Return the [x, y] coordinate for the center point of the cell that contains the specified text.  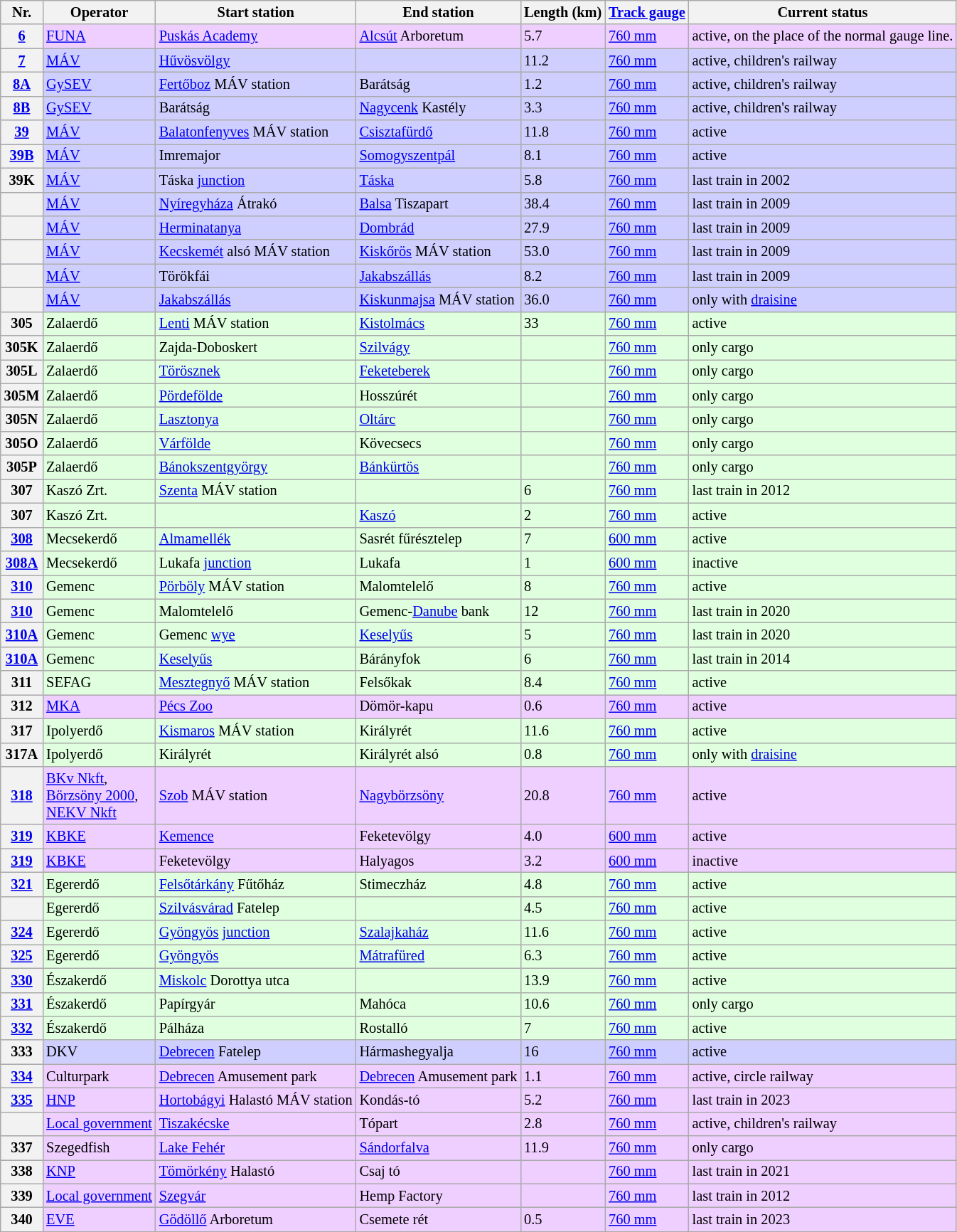
last train in 2002 [823, 180]
Törökfái [256, 276]
Szob MÁV station [256, 795]
Culturpark [100, 1076]
0.5 [563, 1220]
332 [22, 1028]
5.8 [563, 180]
3.3 [563, 108]
335 [22, 1100]
Gyöngyös [256, 956]
Halyagos [439, 861]
4.0 [563, 837]
Táska [439, 180]
321 [22, 884]
Lukafa junction [256, 563]
305O [22, 443]
Táska junction [256, 180]
0.8 [563, 755]
HNP [100, 1100]
5.7 [563, 36]
Balatonfenyves MÁV station [256, 132]
305L [22, 371]
Current status [823, 12]
Királyrét alsó [439, 755]
Kövecsecs [439, 443]
8 [563, 587]
331 [22, 1004]
Oltárc [439, 419]
Balsa Tiszapart [439, 204]
Felsőtárkány Fűtőház [256, 884]
Felsőkak [439, 683]
340 [22, 1220]
Gemenc wye [256, 634]
305M [22, 395]
5 [563, 634]
5.2 [563, 1100]
Rostalló [439, 1028]
Lenti MÁV station [256, 324]
334 [22, 1076]
318 [22, 795]
Somogyszentpál [439, 156]
324 [22, 933]
Sasrét fűrésztelep [439, 539]
SEFAG [100, 683]
53.0 [563, 252]
16 [563, 1052]
Csaj tó [439, 1172]
Miskolc Dorottya utca [256, 980]
Bánkürtös [439, 467]
305 [22, 324]
317 [22, 731]
10.6 [563, 1004]
39B [22, 156]
312 [22, 706]
8.1 [563, 156]
Fertőboz MÁV station [256, 84]
Szegedfish [100, 1148]
Nr. [22, 12]
Szilvágy [439, 348]
317A [22, 755]
308 [22, 539]
Pálháza [256, 1028]
13.9 [563, 980]
330 [22, 980]
End station [439, 12]
Stimeczház [439, 884]
Szenta MÁV station [256, 491]
Szalajkaház [439, 933]
Gemenc-Danube bank [439, 611]
3.2 [563, 861]
Kistolmács [439, 324]
36.0 [563, 299]
Hűvösvölgy [256, 60]
Kiskunmajsa MÁV station [439, 299]
EVE [100, 1220]
Tiszakécske [256, 1124]
Kecskemét alsó MÁV station [256, 252]
338 [22, 1172]
Imremajor [256, 156]
KNP [100, 1172]
Dombrád [439, 228]
Debrecen Fatelep [256, 1052]
339 [22, 1196]
Almamellék [256, 539]
Puskás Academy [256, 36]
active, on the place of the normal gauge line. [823, 36]
Csisztafürdő [439, 132]
Papírgyár [256, 1004]
DKV [100, 1052]
8.2 [563, 276]
Lukafa [439, 563]
Start station [256, 12]
Operator [100, 12]
11.8 [563, 132]
Sándorfalva [439, 1148]
0.6 [563, 706]
Nyíregyháza Átrakó [256, 204]
Dömör-kapu [439, 706]
311 [22, 683]
308A [22, 563]
11.2 [563, 60]
Szegvár [256, 1196]
Kaszó [439, 515]
38.4 [563, 204]
BKv Nkft,Börzsöny 2000,NEKV Nkft [100, 795]
8B [22, 108]
FUNA [100, 36]
1.1 [563, 1076]
Kismaros MÁV station [256, 731]
Kondás-tó [439, 1100]
33 [563, 324]
39 [22, 132]
Nagybörzsöny [439, 795]
Kemence [256, 837]
last train in 2021 [823, 1172]
Gyöngyös junction [256, 933]
6.3 [563, 956]
active, circle railway [823, 1076]
Length (km) [563, 12]
Mahóca [439, 1004]
Várfölde [256, 443]
305P [22, 467]
11.9 [563, 1148]
Alcsút Arboretum [439, 36]
4.5 [563, 908]
last train in 2014 [823, 659]
Csemete rét [439, 1220]
Mesztegnyő MÁV station [256, 683]
Kiskőrös MÁV station [439, 252]
Hosszúrét [439, 395]
Tópart [439, 1124]
8A [22, 84]
20.8 [563, 795]
Pördefölde [256, 395]
8.4 [563, 683]
Hemp Factory [439, 1196]
39K [22, 180]
Pécs Zoo [256, 706]
305K [22, 348]
Gödöllő Arboretum [256, 1220]
Nagycenk Kastély [439, 108]
325 [22, 956]
2 [563, 515]
4.8 [563, 884]
Törösznek [256, 371]
Pörböly MÁV station [256, 587]
Zajda-Doboskert [256, 348]
1.2 [563, 84]
Lasztonya [256, 419]
Herminatanya [256, 228]
Szilvásvárad Fatelep [256, 908]
Track gauge [647, 12]
Mátrafüred [439, 956]
27.9 [563, 228]
337 [22, 1148]
305N [22, 419]
Lake Fehér [256, 1148]
Bárányfok [439, 659]
Hármashegyalja [439, 1052]
MKA [100, 706]
Feketeberek [439, 371]
1 [563, 563]
Tömörkény Halastó [256, 1172]
12 [563, 611]
333 [22, 1052]
2.8 [563, 1124]
Bánokszentgyörgy [256, 467]
Hortobágyi Halastó MÁV station [256, 1100]
